Output the [x, y] coordinate of the center of the cell containing the given text.  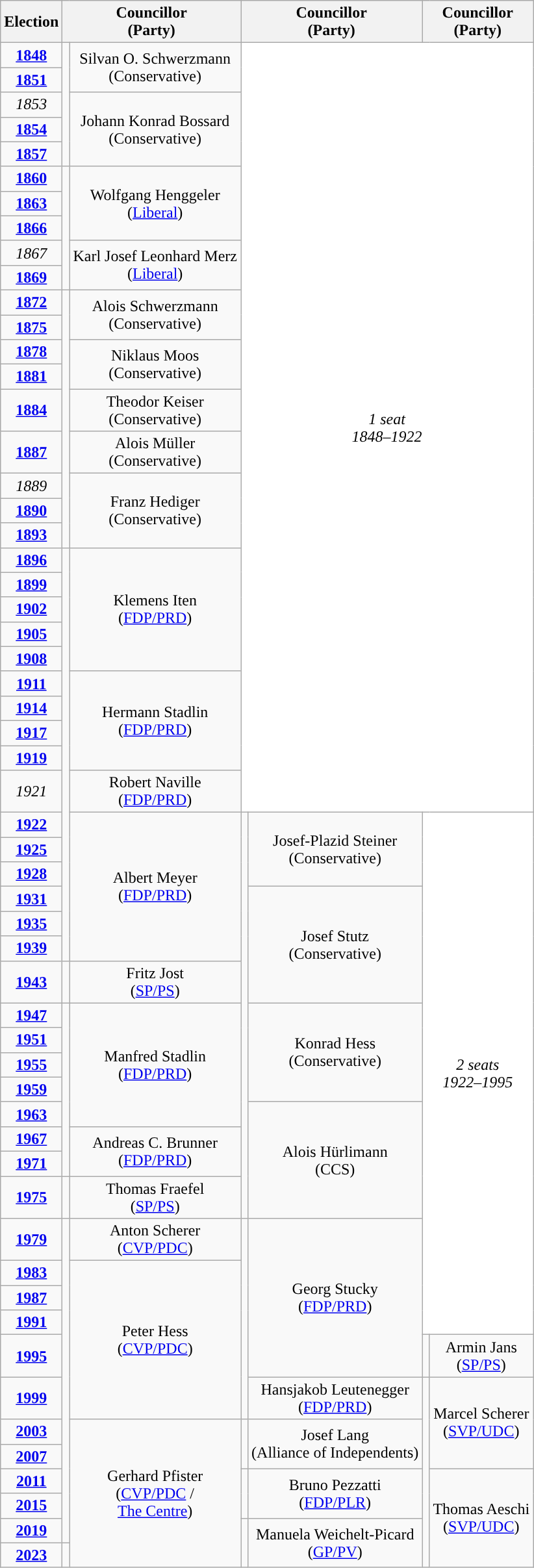
1983 [31, 1273]
2019 [31, 1530]
1860 [31, 179]
Marcel Scherer(SVP/UDC) [481, 1423]
Georg Stucky(FDP/PRD) [335, 1298]
Manuela Weichelt-Picard(GP/PV) [335, 1543]
1967 [31, 1139]
Anton Scherer(CVP/PDC) [155, 1239]
1878 [31, 352]
1854 [31, 129]
1866 [31, 228]
1922 [31, 825]
1955 [31, 1065]
1935 [31, 924]
Hermann Stadlin(FDP/PRD) [155, 720]
1987 [31, 1298]
1975 [31, 1196]
1995 [31, 1356]
Gerhard Pfister(CVP/PDC /The Centre) [155, 1493]
1869 [31, 277]
1881 [31, 377]
1919 [31, 758]
1959 [31, 1089]
Albert Meyer(FDP/PRD) [155, 887]
Manfred Stadlin(FDP/PRD) [155, 1065]
2015 [31, 1506]
1884 [31, 411]
Thomas Fraefel(SP/PS) [155, 1196]
1902 [31, 609]
1917 [31, 733]
2007 [31, 1456]
Andreas C. Brunner(FDP/PRD) [155, 1151]
1963 [31, 1114]
1899 [31, 585]
1867 [31, 253]
Robert Naville(FDP/PRD) [155, 791]
Theodor Keiser(Conservative) [155, 411]
1896 [31, 560]
2023 [31, 1555]
1887 [31, 452]
Armin Jans(SP/PS) [481, 1356]
1 seat1848–1922 [387, 427]
1928 [31, 874]
Silvan O. Schwerzmann(Conservative) [155, 68]
1979 [31, 1239]
Bruno Pezzatti(FDP/PLR) [335, 1493]
1863 [31, 203]
1893 [31, 535]
Johann Konrad Bossard(Conservative) [155, 129]
1951 [31, 1040]
Josef Lang(Alliance of Independents) [335, 1444]
Hansjakob Leutenegger(FDP/PRD) [335, 1398]
Alois Hürlimann(CCS) [335, 1160]
2003 [31, 1432]
1848 [31, 55]
1999 [31, 1398]
Josef-Plazid Steiner(Conservative) [335, 850]
Josef Stutz(Conservative) [335, 944]
Peter Hess(CVP/PDC) [155, 1340]
Franz Hediger(Conservative) [155, 511]
1857 [31, 154]
1911 [31, 683]
Wolfgang Henggeler(Liberal) [155, 203]
Konrad Hess(Conservative) [335, 1052]
1914 [31, 708]
1943 [31, 982]
Niklaus Moos(Conservative) [155, 364]
1890 [31, 511]
1851 [31, 80]
Thomas Aeschi(SVP/UDC) [481, 1518]
1875 [31, 327]
1853 [31, 105]
1971 [31, 1163]
Alois Müller(Conservative) [155, 452]
2011 [31, 1481]
Karl Josef Leonhard Merz(Liberal) [155, 265]
1889 [31, 486]
1991 [31, 1322]
1931 [31, 899]
1908 [31, 659]
1921 [31, 791]
2 seats1922–1995 [478, 1074]
1925 [31, 850]
Election [31, 22]
1872 [31, 302]
Klemens Iten(FDP/PRD) [155, 609]
Alois Schwerzmann(Conservative) [155, 314]
1905 [31, 634]
1939 [31, 948]
Fritz Jost(SP/PS) [155, 982]
1947 [31, 1015]
